Capture the cell that displays the provided text and extract its (X, Y) central coordinate. 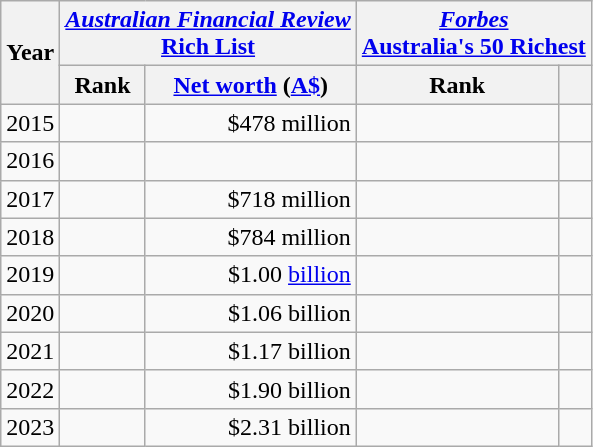
$784 million (250, 237)
$1.90 billion (250, 389)
$1.17 billion (250, 351)
2021 (30, 351)
2015 (30, 123)
2017 (30, 199)
2016 (30, 161)
2018 (30, 237)
$2.31 billion (250, 427)
Year (30, 52)
Net worth (A$) (250, 85)
2020 (30, 313)
2022 (30, 389)
$718 million (250, 199)
$1.06 billion (250, 313)
Australian Financial ReviewRich List (208, 34)
ForbesAustralia's 50 Richest (474, 34)
2023 (30, 427)
2019 (30, 275)
$478 million (250, 123)
$1.00 billion (250, 275)
